Return [x, y] of the center of cell containing provided text 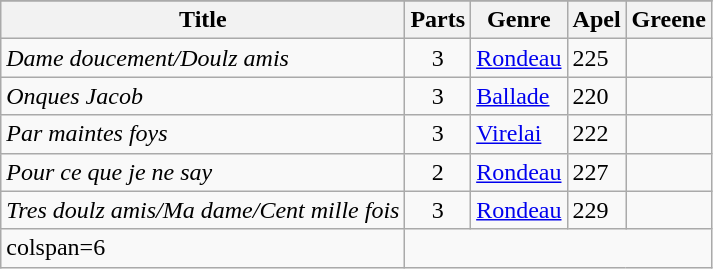
Dame doucement/Doulz amis [203, 58]
229 [596, 210]
222 [596, 134]
220 [596, 96]
Title [203, 20]
Apel [596, 20]
Parts [438, 20]
Ballade [519, 96]
Virelai [519, 134]
227 [596, 172]
Genre [519, 20]
Onques Jacob [203, 96]
Tres doulz amis/Ma dame/Cent mille fois [203, 210]
Par maintes foys [203, 134]
Greene [668, 20]
colspan=6 [203, 248]
Pour ce que je ne say [203, 172]
225 [596, 58]
2 [438, 172]
